Scan for the cell matching the given text and deliver its [x, y] coordinate at center. 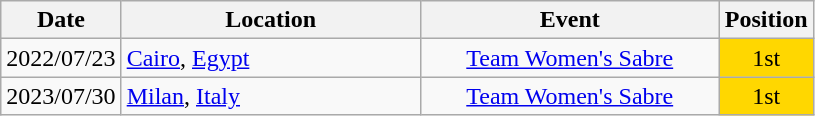
Milan, Italy [270, 96]
Position [766, 20]
Cairo, Egypt [270, 58]
Event [570, 20]
2023/07/30 [61, 96]
Date [61, 20]
Location [270, 20]
2022/07/23 [61, 58]
